Determine the [X, Y] coordinate at the center of the cell enclosing the given text.  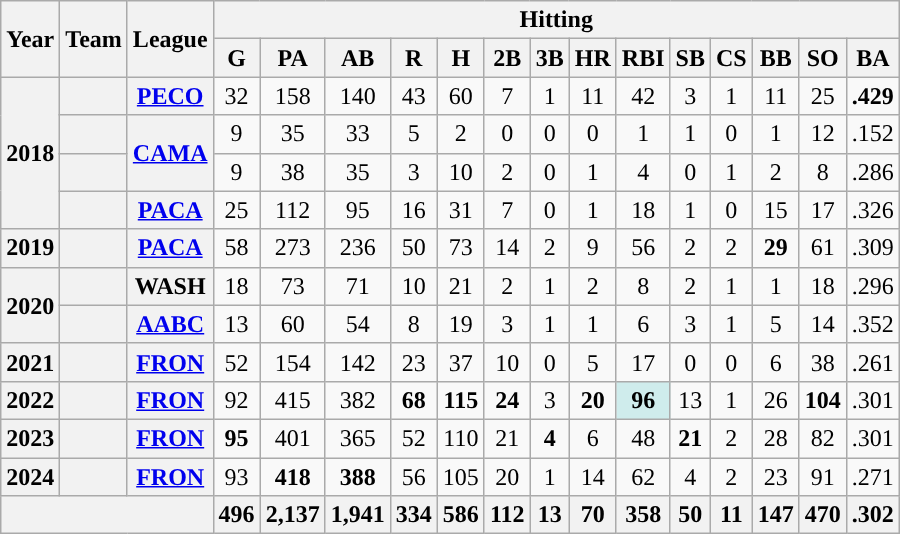
365 [358, 438]
158 [292, 96]
SO [822, 58]
115 [460, 400]
62 [643, 477]
2020 [30, 305]
388 [358, 477]
League [170, 39]
32 [236, 96]
68 [414, 400]
PA [292, 58]
140 [358, 96]
15 [776, 210]
154 [292, 362]
.271 [872, 477]
.286 [872, 172]
415 [292, 400]
R [414, 58]
16 [414, 210]
43 [414, 96]
2021 [30, 362]
358 [643, 515]
82 [822, 438]
33 [358, 134]
2018 [30, 153]
31 [460, 210]
.296 [872, 286]
AB [358, 58]
96 [643, 400]
2022 [30, 400]
Hitting [556, 20]
BB [776, 58]
401 [292, 438]
70 [592, 515]
236 [358, 248]
24 [507, 400]
147 [776, 515]
BA [872, 58]
WASH [170, 286]
RBI [643, 58]
48 [643, 438]
PECO [170, 96]
AABC [170, 324]
28 [776, 438]
418 [292, 477]
42 [643, 96]
58 [236, 248]
470 [822, 515]
2019 [30, 248]
.152 [872, 134]
26 [776, 400]
105 [460, 477]
61 [822, 248]
.352 [872, 324]
G [236, 58]
496 [236, 515]
1,941 [358, 515]
2B [507, 58]
SB [690, 58]
.309 [872, 248]
.261 [872, 362]
382 [358, 400]
H [460, 58]
273 [292, 248]
71 [358, 286]
12 [822, 134]
Year [30, 39]
104 [822, 400]
HR [592, 58]
29 [776, 248]
.302 [872, 515]
2,137 [292, 515]
3B [550, 58]
37 [460, 362]
CS [731, 58]
.326 [872, 210]
586 [460, 515]
2023 [30, 438]
54 [358, 324]
93 [236, 477]
CAMA [170, 153]
19 [460, 324]
91 [822, 477]
Team [94, 39]
.429 [872, 96]
142 [358, 362]
110 [460, 438]
2024 [30, 477]
334 [414, 515]
92 [236, 400]
